Scan for the cell matching the given text and deliver its [X, Y] coordinate at center. 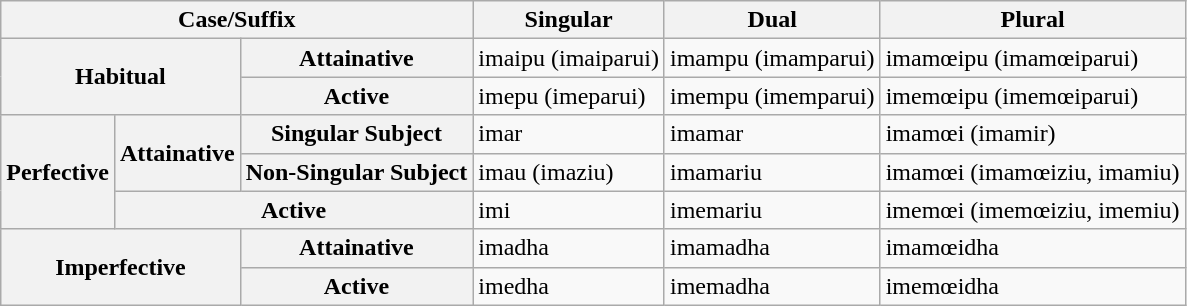
imamœipu (imamœiparui) [1032, 58]
imemœipu (imemœiparui) [1032, 96]
imi [569, 210]
imau (imaziu) [569, 172]
imamœidha [1032, 248]
Imperfective [120, 267]
imempu (imemparui) [772, 96]
imaipu (imaiparui) [569, 58]
imemœi (imemœiziu, imemiu) [1032, 210]
imamar [772, 134]
Dual [772, 20]
Non-Singular Subject [356, 172]
imadha [569, 248]
Case/Suffix [237, 20]
imamœi (imamir) [1032, 134]
imamœi (imamœiziu, imamiu) [1032, 172]
Singular Subject [356, 134]
Singular [569, 20]
imamariu [772, 172]
imedha [569, 286]
Perfective [58, 172]
Plural [1032, 20]
imemœidha [1032, 286]
imar [569, 134]
imampu (imamparui) [772, 58]
imemariu [772, 210]
imamadha [772, 248]
imemadha [772, 286]
Habitual [120, 77]
imepu (imeparui) [569, 96]
